Return [x, y] of the center of cell containing provided text 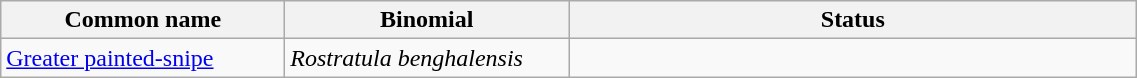
Rostratula benghalensis [427, 58]
Binomial [427, 20]
Greater painted-snipe [143, 58]
Status [853, 20]
Common name [143, 20]
